Capture the cell that displays the provided text and extract its [x, y] central coordinate. 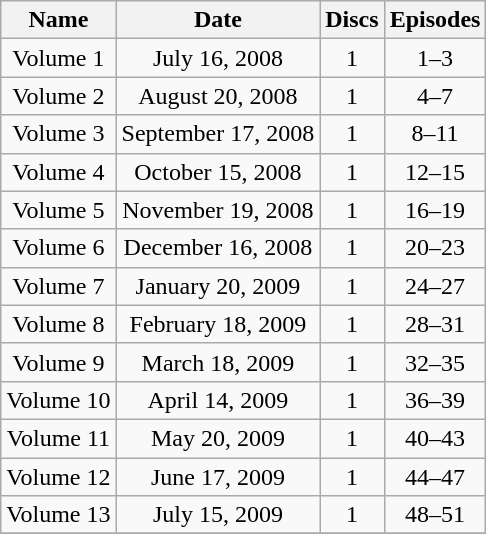
May 20, 2009 [218, 438]
March 18, 2009 [218, 362]
24–27 [435, 286]
Date [218, 20]
16–19 [435, 210]
Volume 8 [58, 324]
February 18, 2009 [218, 324]
Volume 7 [58, 286]
44–47 [435, 477]
20–23 [435, 248]
Episodes [435, 20]
Volume 5 [58, 210]
36–39 [435, 400]
Discs [352, 20]
Volume 4 [58, 172]
28–31 [435, 324]
October 15, 2008 [218, 172]
4–7 [435, 96]
Volume 6 [58, 248]
Volume 13 [58, 515]
Volume 1 [58, 58]
April 14, 2009 [218, 400]
Volume 3 [58, 134]
12–15 [435, 172]
July 16, 2008 [218, 58]
40–43 [435, 438]
48–51 [435, 515]
Volume 10 [58, 400]
January 20, 2009 [218, 286]
June 17, 2009 [218, 477]
December 16, 2008 [218, 248]
32–35 [435, 362]
August 20, 2008 [218, 96]
Volume 12 [58, 477]
Volume 9 [58, 362]
September 17, 2008 [218, 134]
Volume 2 [58, 96]
July 15, 2009 [218, 515]
1–3 [435, 58]
8–11 [435, 134]
Volume 11 [58, 438]
November 19, 2008 [218, 210]
Name [58, 20]
